Return [X, Y] of the center of cell containing provided text 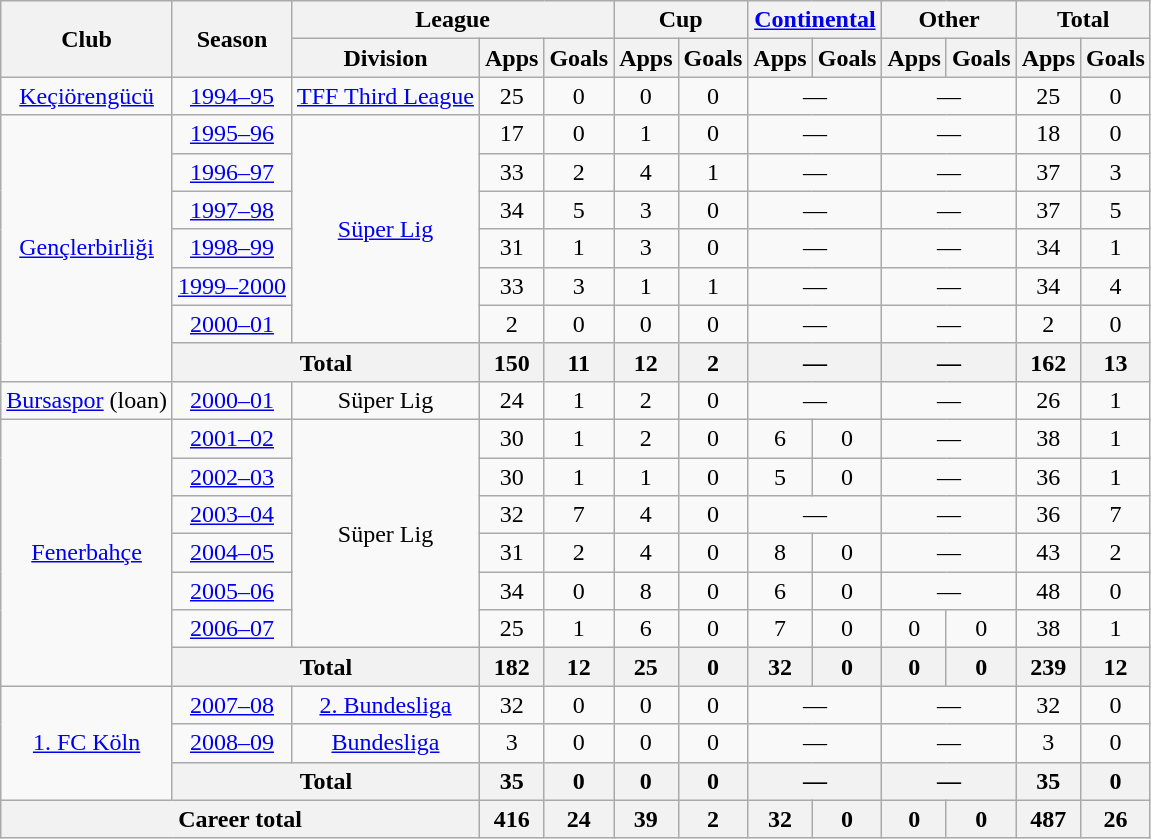
18 [1048, 134]
162 [1048, 362]
Career total [240, 819]
2002–03 [232, 477]
Continental [815, 20]
13 [1116, 362]
182 [511, 667]
2008–09 [232, 743]
2003–04 [232, 515]
487 [1048, 819]
150 [511, 362]
17 [511, 134]
Division [386, 58]
Club [87, 39]
Season [232, 39]
416 [511, 819]
39 [646, 819]
Gençlerbirliği [87, 248]
1996–97 [232, 172]
Cup [681, 20]
1998–99 [232, 248]
1995–96 [232, 134]
43 [1048, 553]
Fenerbahçe [87, 552]
1999–2000 [232, 286]
48 [1048, 591]
1994–95 [232, 96]
Bursaspor (loan) [87, 400]
League [453, 20]
2. Bundesliga [386, 705]
2001–02 [232, 438]
2006–07 [232, 629]
239 [1048, 667]
2007–08 [232, 705]
1. FC Köln [87, 743]
Bundesliga [386, 743]
11 [579, 362]
2004–05 [232, 553]
Other [949, 20]
1997–98 [232, 210]
TFF Third League [386, 96]
2005–06 [232, 591]
Keçiörengücü [87, 96]
